Output the (x, y) coordinate of the center of the cell containing the given text.  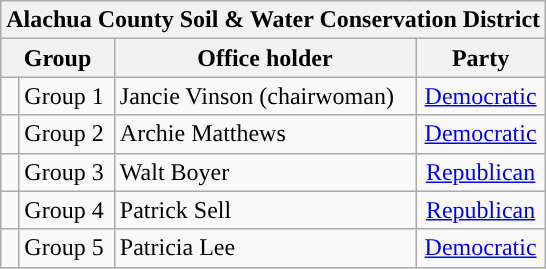
Alachua County Soil & Water Conservation District (274, 20)
Group (58, 58)
Jancie Vinson (chairwoman) (264, 96)
Group 5 (67, 248)
Patrick Sell (264, 210)
Patricia Lee (264, 248)
Group 3 (67, 172)
Office holder (264, 58)
Walt Boyer (264, 172)
Archie Matthews (264, 134)
Group 2 (67, 134)
Group 4 (67, 210)
Party (481, 58)
Group 1 (67, 96)
